From the cell containing the given text, extract its center point as (X, Y) coordinate. 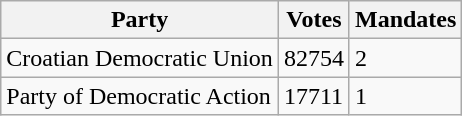
Party of Democratic Action (140, 96)
1 (405, 96)
82754 (314, 58)
Party (140, 20)
17711 (314, 96)
Croatian Democratic Union (140, 58)
Votes (314, 20)
2 (405, 58)
Mandates (405, 20)
